Search for the cell housing the specified text and yield its (x, y) center coordinate. 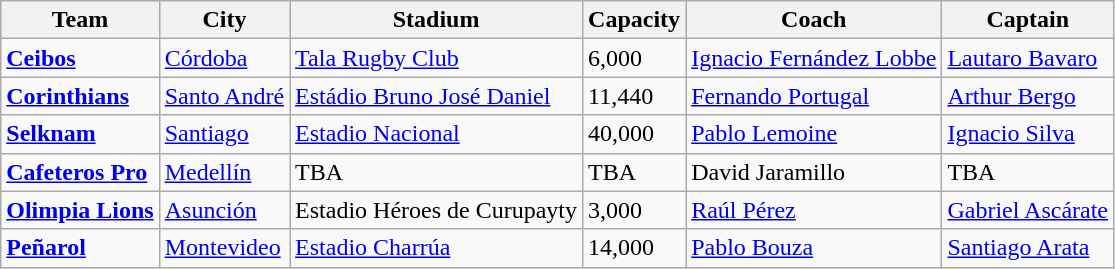
Gabriel Ascárate (1028, 210)
Captain (1028, 20)
City (224, 20)
Olimpia Lions (80, 210)
Medellín (224, 172)
Estadio Nacional (436, 134)
14,000 (634, 248)
Fernando Portugal (814, 96)
Santiago Arata (1028, 248)
Raúl Pérez (814, 210)
Pablo Lemoine (814, 134)
Arthur Bergo (1028, 96)
Montevideo (224, 248)
Estádio Bruno José Daniel (436, 96)
Selknam (80, 134)
Stadium (436, 20)
Capacity (634, 20)
11,440 (634, 96)
Asunción (224, 210)
Santiago (224, 134)
40,000 (634, 134)
Estadio Héroes de Curupayty (436, 210)
David Jaramillo (814, 172)
Ignacio Fernández Lobbe (814, 58)
6,000 (634, 58)
Lautaro Bavaro (1028, 58)
Pablo Bouza (814, 248)
Tala Rugby Club (436, 58)
3,000 (634, 210)
Ceibos (80, 58)
Cafeteros Pro (80, 172)
Corinthians (80, 96)
Córdoba (224, 58)
Ignacio Silva (1028, 134)
Team (80, 20)
Coach (814, 20)
Santo André (224, 96)
Estadio Charrúa (436, 248)
Peñarol (80, 248)
